Identify which cell holds the provided text, then report its (x, y) central coordinate. 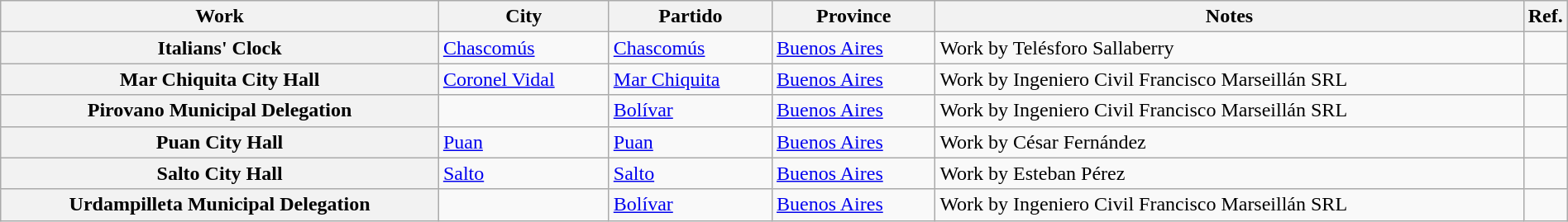
Notes (1229, 17)
Work by Telésforo Sallaberry (1229, 48)
Salto City Hall (220, 173)
Pirovano Municipal Delegation (220, 111)
Urdampilleta Municipal Delegation (220, 205)
Ref. (1545, 17)
Italians' Clock (220, 48)
Work by Esteban Pérez (1229, 173)
City (523, 17)
Work (220, 17)
Province (853, 17)
Puan City Hall (220, 142)
Partido (690, 17)
Mar Chiquita (690, 79)
Mar Chiquita City Hall (220, 79)
Work by César Fernández (1229, 142)
Coronel Vidal (523, 79)
